Pinpoint the cell where the given text exists, returning its (X, Y) midpoint coordinate. 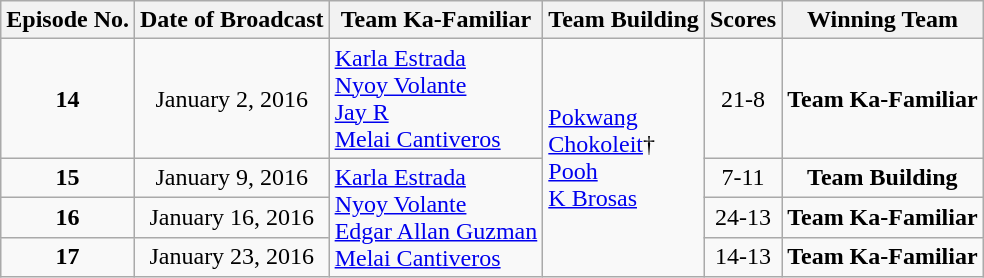
16 (68, 218)
January 2, 2016 (232, 98)
January 9, 2016 (232, 178)
21-8 (742, 98)
17 (68, 257)
Karla EstradaNyoy VolanteJay RMelai Cantiveros (436, 98)
7-11 (742, 178)
14 (68, 98)
14-13 (742, 257)
Scores (742, 20)
January 16, 2016 (232, 218)
Date of Broadcast (232, 20)
January 23, 2016 (232, 257)
24-13 (742, 218)
Winning Team (882, 20)
PokwangChokoleit†PoohK Brosas (624, 158)
15 (68, 178)
Karla EstradaNyoy VolanteEdgar Allan GuzmanMelai Cantiveros (436, 218)
Episode No. (68, 20)
